Provide the [X, Y] coordinate of the cell's center where the given text is located.  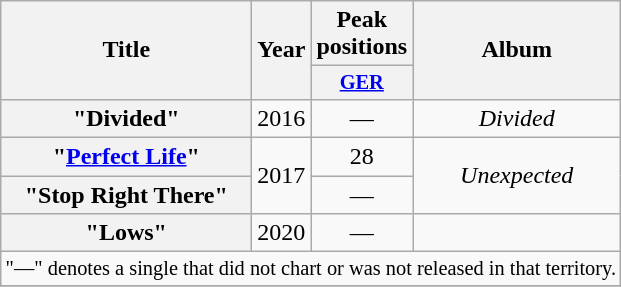
28 [362, 157]
2020 [282, 233]
2016 [282, 118]
Unexpected [517, 176]
"Perfect Life" [126, 157]
"Stop Right There" [126, 195]
Year [282, 50]
Album [517, 50]
Divided [517, 118]
GER [362, 83]
Title [126, 50]
2017 [282, 176]
"—" denotes a single that did not chart or was not released in that territory. [311, 269]
"Lows" [126, 233]
Peak positions [362, 34]
"Divided" [126, 118]
